From the cell containing the given text, extract its center point as [x, y] coordinate. 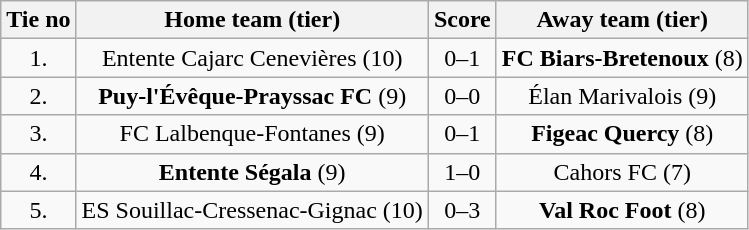
0–0 [462, 96]
2. [38, 96]
Away team (tier) [622, 20]
3. [38, 134]
1–0 [462, 172]
0–3 [462, 210]
Entente Ségala (9) [252, 172]
Puy-l'Évêque-Prayssac FC (9) [252, 96]
Entente Cajarc Cenevières (10) [252, 58]
Home team (tier) [252, 20]
5. [38, 210]
4. [38, 172]
Val Roc Foot (8) [622, 210]
Score [462, 20]
Cahors FC (7) [622, 172]
FC Biars-Bretenoux (8) [622, 58]
FC Lalbenque-Fontanes (9) [252, 134]
Tie no [38, 20]
1. [38, 58]
Élan Marivalois (9) [622, 96]
Figeac Quercy (8) [622, 134]
ES Souillac-Cressenac-Gignac (10) [252, 210]
